Capture the cell that displays the provided text and extract its [X, Y] central coordinate. 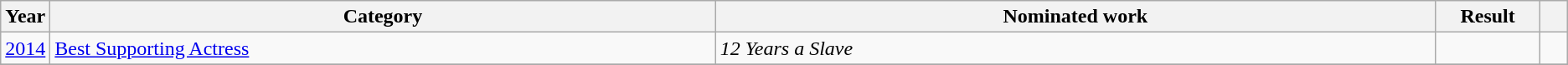
12 Years a Slave [1075, 48]
Nominated work [1075, 17]
Year [25, 17]
Result [1488, 17]
2014 [25, 48]
Best Supporting Actress [383, 48]
Category [383, 17]
